Identify which cell holds the provided text, then report its (x, y) central coordinate. 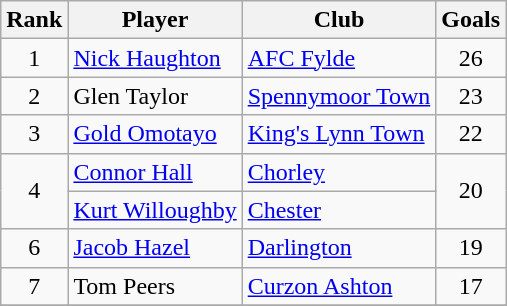
AFC Fylde (339, 58)
Chorley (339, 172)
Club (339, 20)
Chester (339, 210)
7 (34, 286)
Tom Peers (155, 286)
1 (34, 58)
Goals (471, 20)
Darlington (339, 248)
Curzon Ashton (339, 286)
Connor Hall (155, 172)
Kurt Willoughby (155, 210)
Nick Haughton (155, 58)
22 (471, 134)
2 (34, 96)
Player (155, 20)
Gold Omotayo (155, 134)
23 (471, 96)
19 (471, 248)
6 (34, 248)
Jacob Hazel (155, 248)
Rank (34, 20)
Spennymoor Town (339, 96)
17 (471, 286)
26 (471, 58)
4 (34, 191)
Glen Taylor (155, 96)
King's Lynn Town (339, 134)
3 (34, 134)
20 (471, 191)
